Pinpoint the cell where the given text exists, returning its [x, y] midpoint coordinate. 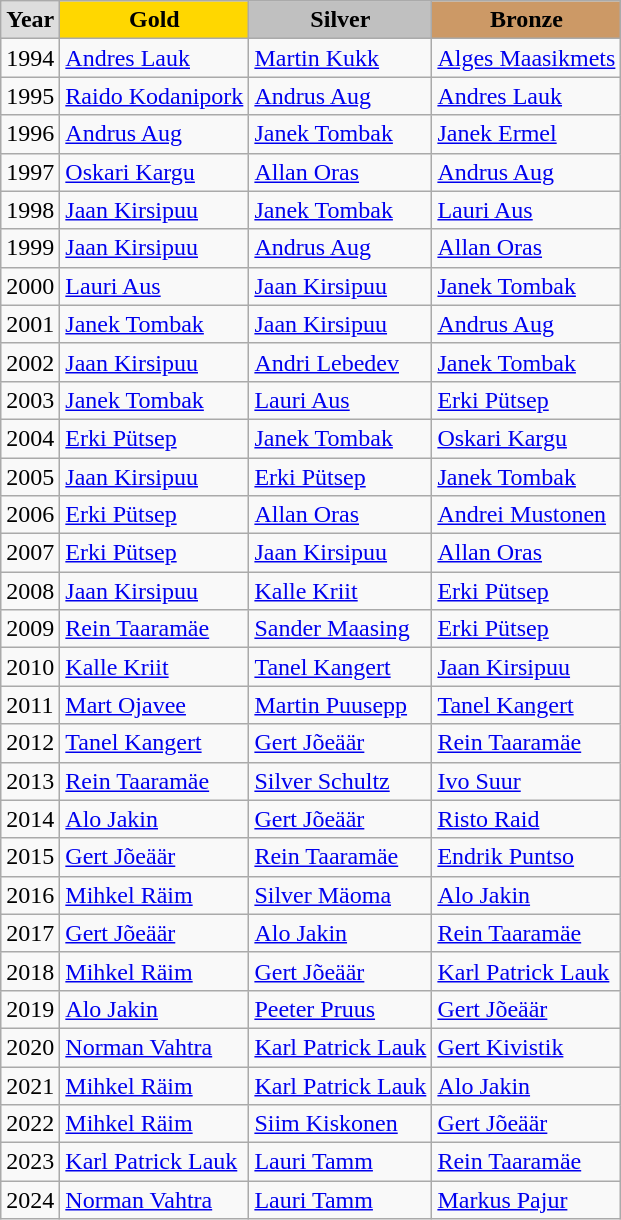
Markus Pajur [526, 1200]
2021 [30, 1085]
Gert Kivistik [526, 1047]
2015 [30, 857]
2022 [30, 1124]
2019 [30, 1009]
1999 [30, 248]
2004 [30, 438]
1998 [30, 210]
2016 [30, 895]
2006 [30, 515]
2024 [30, 1200]
Gold [154, 20]
2010 [30, 667]
2011 [30, 705]
Andri Lebedev [340, 362]
Janek Ermel [526, 134]
2018 [30, 971]
1997 [30, 172]
Risto Raid [526, 819]
Ivo Suur [526, 781]
2012 [30, 743]
Silver [340, 20]
2014 [30, 819]
Silver Mäoma [340, 895]
Alges Maasikmets [526, 58]
Bronze [526, 20]
Martin Kukk [340, 58]
1994 [30, 58]
Year [30, 20]
2005 [30, 477]
Endrik Puntso [526, 857]
2003 [30, 400]
Mart Ojavee [154, 705]
2001 [30, 324]
Martin Puusepp [340, 705]
Peeter Pruus [340, 1009]
Sander Maasing [340, 629]
Andrei Mustonen [526, 515]
Siim Kiskonen [340, 1124]
2017 [30, 933]
2002 [30, 362]
Raido Kodanipork [154, 96]
2009 [30, 629]
2020 [30, 1047]
2007 [30, 553]
Silver Schultz [340, 781]
1995 [30, 96]
2000 [30, 286]
2008 [30, 591]
1996 [30, 134]
2023 [30, 1162]
2013 [30, 781]
